Capture the cell that displays the provided text and extract its [X, Y] central coordinate. 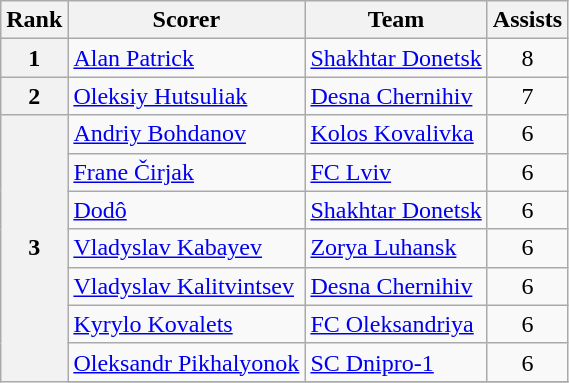
SC Dnipro-1 [396, 362]
Vladyslav Kalitvintsev [186, 286]
FC Oleksandriya [396, 324]
Frane Čirjak [186, 172]
3 [34, 248]
1 [34, 58]
Andriy Bohdanov [186, 134]
Scorer [186, 20]
Rank [34, 20]
Oleksiy Hutsuliak [186, 96]
Team [396, 20]
2 [34, 96]
Kyrylo Kovalets [186, 324]
Dodô [186, 210]
Oleksandr Pikhalyonok [186, 362]
FC Lviv [396, 172]
Zorya Luhansk [396, 248]
Assists [527, 20]
Alan Patrick [186, 58]
Vladyslav Kabayev [186, 248]
7 [527, 96]
8 [527, 58]
Kolos Kovalivka [396, 134]
